Locate the cell with the specified text and output its (X, Y) center coordinate. 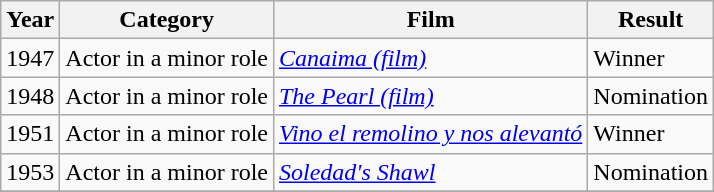
The Pearl (film) (430, 96)
Year (30, 20)
Film (430, 20)
1953 (30, 172)
Canaima (film) (430, 58)
Category (167, 20)
Vino el remolino y nos alevantó (430, 134)
1951 (30, 134)
1947 (30, 58)
Soledad's Shawl (430, 172)
Result (651, 20)
1948 (30, 96)
